Pinpoint the cell where the given text exists, returning its (X, Y) midpoint coordinate. 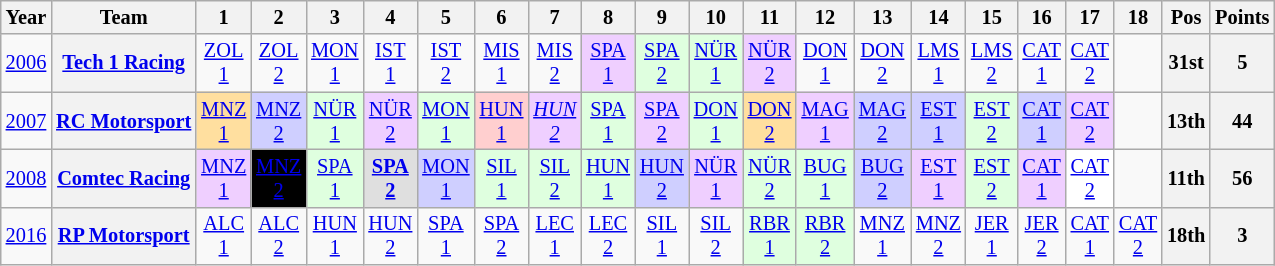
6 (502, 17)
2006 (26, 63)
13 (882, 17)
ALC1 (224, 236)
8 (608, 17)
RBR2 (824, 236)
LEC2 (608, 236)
2007 (26, 121)
IST2 (446, 63)
RC Motorsport (124, 121)
2008 (26, 178)
11th (1186, 178)
1 (224, 17)
MAG2 (882, 121)
12 (824, 17)
MIS1 (502, 63)
11 (770, 17)
MIS2 (554, 63)
Comtec Racing (124, 178)
18 (1138, 17)
RBR1 (770, 236)
IST1 (390, 63)
56 (1242, 178)
LMS2 (992, 63)
18th (1186, 236)
Points (1242, 17)
16 (1041, 17)
44 (1242, 121)
2016 (26, 236)
RP Motorsport (124, 236)
Tech 1 Racing (124, 63)
JER2 (1041, 236)
ZOL2 (278, 63)
ZOL1 (224, 63)
13th (1186, 121)
31st (1186, 63)
7 (554, 17)
Year (26, 17)
MAG1 (824, 121)
BUG1 (824, 178)
17 (1090, 17)
Pos (1186, 17)
ALC2 (278, 236)
15 (992, 17)
2 (278, 17)
LMS1 (938, 63)
9 (662, 17)
4 (390, 17)
Team (124, 17)
10 (716, 17)
JER1 (992, 236)
LEC1 (554, 236)
BUG2 (882, 178)
14 (938, 17)
